From the cell containing the given text, extract its center point as [x, y] coordinate. 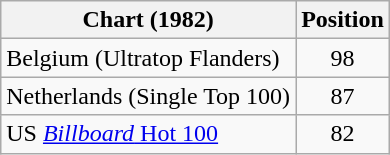
Chart (1982) [148, 20]
Belgium (Ultratop Flanders) [148, 58]
87 [343, 96]
82 [343, 134]
Position [343, 20]
Netherlands (Single Top 100) [148, 96]
US Billboard Hot 100 [148, 134]
98 [343, 58]
